Return the [x, y] coordinate for the center point of the cell that contains the specified text.  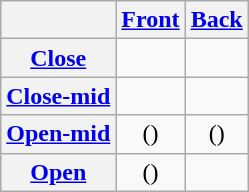
Front [150, 20]
Open [58, 172]
Back [216, 20]
Close [58, 58]
Open-mid [58, 134]
Close-mid [58, 96]
